From the cell containing the given text, extract its center point as [X, Y] coordinate. 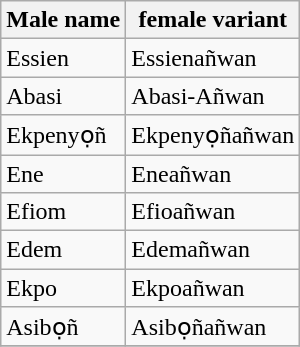
Ene [64, 173]
Eneañwan [213, 173]
Ekpoañwan [213, 288]
Ekpenyọñ [64, 135]
Efioañwan [213, 212]
Abasi [64, 96]
Abasi-Añwan [213, 96]
Ekpo [64, 288]
Ekpenyọñañwan [213, 135]
female variant [213, 20]
Essienañwan [213, 58]
Asibọñ [64, 327]
Edem [64, 250]
Asibọñañwan [213, 327]
Male name [64, 20]
Essien [64, 58]
Edemañwan [213, 250]
Efiom [64, 212]
